Locate the cell with the specified text and output its [x, y] center coordinate. 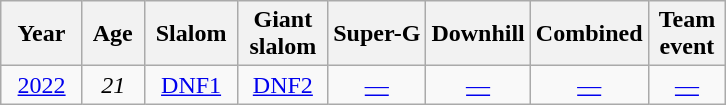
Team event [687, 34]
Downhill [478, 34]
Combined [589, 34]
DNF1 [191, 85]
Giant slalom [283, 34]
Slalom [191, 34]
2022 [42, 85]
Age [113, 34]
Super-G [377, 34]
DNF2 [283, 85]
Year [42, 34]
21 [113, 85]
